Find where the given text appears and provide that cell's center as (x, y) coordinate. 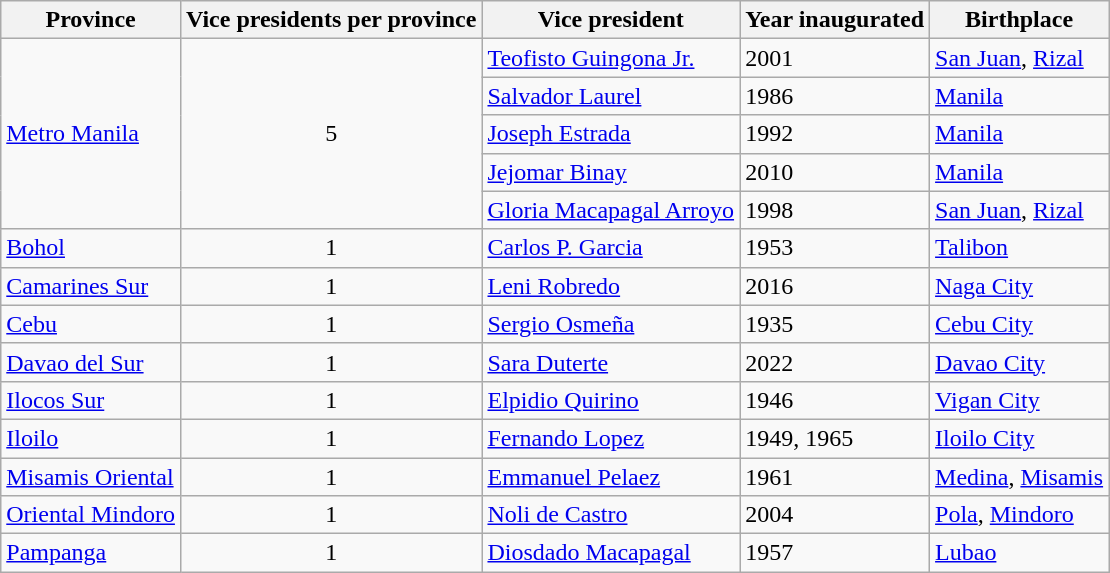
Medina, Misamis (1020, 477)
2010 (835, 172)
1949, 1965 (835, 438)
Birthplace (1020, 20)
Carlos P. Garcia (611, 248)
Province (91, 20)
Sara Duterte (611, 362)
Lubao (1020, 553)
1992 (835, 134)
Oriental Mindoro (91, 515)
1953 (835, 248)
1961 (835, 477)
Metro Manila (91, 134)
Pampanga (91, 553)
Year inaugurated (835, 20)
Davao City (1020, 362)
Vice president (611, 20)
Iloilo (91, 438)
Elpidio Quirino (611, 400)
1986 (835, 96)
1957 (835, 553)
Joseph Estrada (611, 134)
2022 (835, 362)
Fernando Lopez (611, 438)
Misamis Oriental (91, 477)
Cebu City (1020, 324)
Noli de Castro (611, 515)
Cebu (91, 324)
Jejomar Binay (611, 172)
Leni Robredo (611, 286)
1946 (835, 400)
Talibon (1020, 248)
Teofisto Guingona Jr. (611, 58)
Diosdado Macapagal (611, 553)
1998 (835, 210)
Vigan City (1020, 400)
Gloria Macapagal Arroyo (611, 210)
2016 (835, 286)
5 (331, 134)
Camarines Sur (91, 286)
Salvador Laurel (611, 96)
Bohol (91, 248)
2001 (835, 58)
2004 (835, 515)
Naga City (1020, 286)
Pola, Mindoro (1020, 515)
Sergio Osmeña (611, 324)
Davao del Sur (91, 362)
Iloilo City (1020, 438)
Vice presidents per province (331, 20)
Emmanuel Pelaez (611, 477)
Ilocos Sur (91, 400)
1935 (835, 324)
